Scan for the cell matching the given text and deliver its (x, y) coordinate at center. 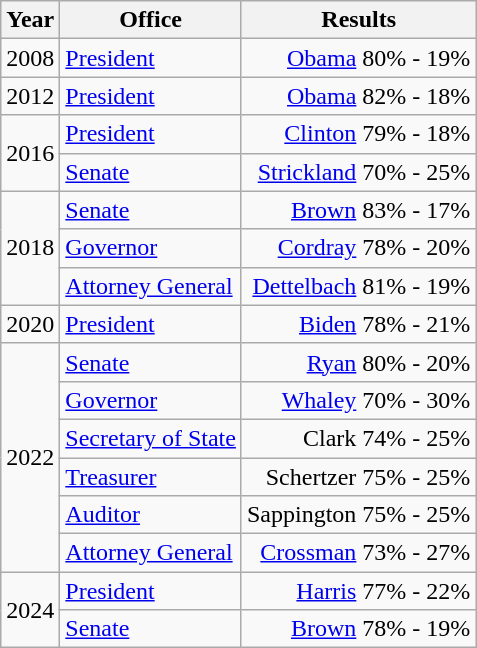
Ryan 80% - 20% (358, 362)
Obama 80% - 19% (358, 58)
Brown 83% - 17% (358, 210)
Biden 78% - 21% (358, 324)
2020 (30, 324)
Results (358, 20)
Auditor (151, 515)
2016 (30, 153)
Cordray 78% - 20% (358, 248)
Strickland 70% - 25% (358, 172)
2022 (30, 457)
Clark 74% - 25% (358, 438)
Schertzer 75% - 25% (358, 477)
Harris 77% - 22% (358, 591)
Obama 82% - 18% (358, 96)
Clinton 79% - 18% (358, 134)
Sappington 75% - 25% (358, 515)
2012 (30, 96)
Year (30, 20)
Secretary of State (151, 438)
2024 (30, 610)
2008 (30, 58)
2018 (30, 248)
Whaley 70% - 30% (358, 400)
Brown 78% - 19% (358, 629)
Crossman 73% - 27% (358, 553)
Dettelbach 81% - 19% (358, 286)
Office (151, 20)
Treasurer (151, 477)
